Find where the given text appears and provide that cell's center as (X, Y) coordinate. 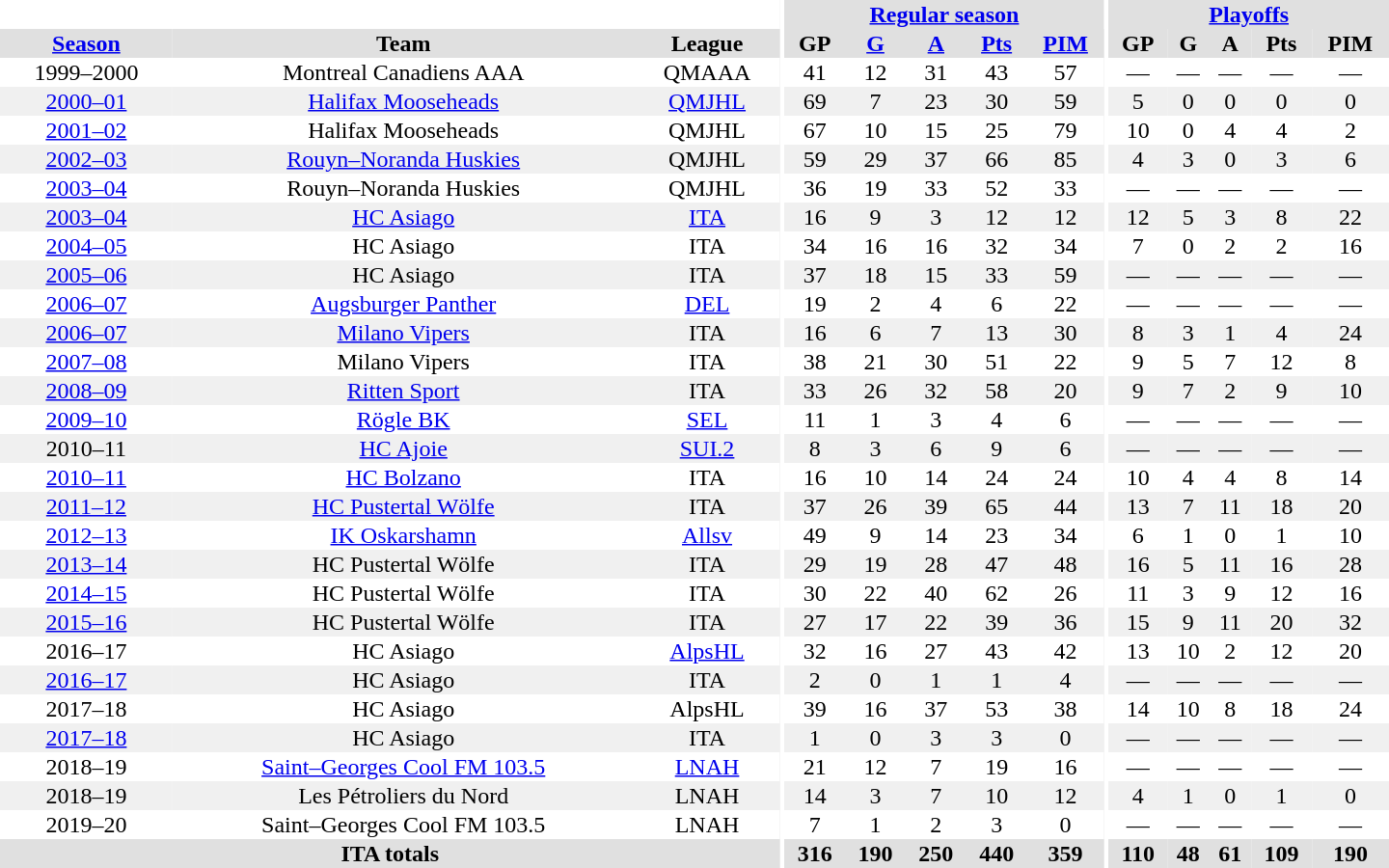
2007–08 (87, 362)
Team (403, 43)
2014–15 (87, 593)
51 (997, 362)
IK Oskarshamn (403, 535)
66 (997, 159)
2009–10 (87, 420)
Rögle BK (403, 420)
359 (1066, 854)
53 (997, 709)
HC Ajoie (403, 448)
Les Pétroliers du Nord (403, 796)
2012–13 (87, 535)
SUI.2 (708, 448)
47 (997, 564)
65 (997, 506)
42 (1066, 651)
Montreal Canadiens AAA (403, 72)
69 (814, 101)
2002–03 (87, 159)
440 (997, 854)
25 (997, 130)
2000–01 (87, 101)
58 (997, 391)
2019–20 (87, 825)
2008–09 (87, 391)
Augsburger Panther (403, 304)
40 (936, 593)
62 (997, 593)
44 (1066, 506)
Regular season (943, 14)
31 (936, 72)
Allsv (708, 535)
109 (1281, 854)
2001–02 (87, 130)
Ritten Sport (403, 391)
52 (997, 188)
250 (936, 854)
61 (1231, 854)
57 (1066, 72)
SEL (708, 420)
85 (1066, 159)
41 (814, 72)
2005–06 (87, 275)
1999–2000 (87, 72)
79 (1066, 130)
League (708, 43)
Playoffs (1248, 14)
DEL (708, 304)
110 (1138, 854)
HC Bolzano (403, 477)
2004–05 (87, 246)
67 (814, 130)
2015–16 (87, 622)
Season (87, 43)
17 (876, 622)
2013–14 (87, 564)
2011–12 (87, 506)
ITA totals (390, 854)
49 (814, 535)
316 (814, 854)
QMAAA (708, 72)
